From the cell containing the given text, extract its center point as [X, Y] coordinate. 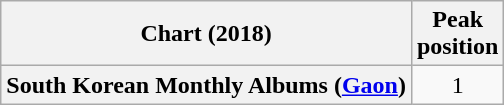
1 [457, 85]
Chart (2018) [206, 34]
South Korean Monthly Albums (Gaon) [206, 85]
Peakposition [457, 34]
